Search for the cell housing the specified text and yield its (x, y) center coordinate. 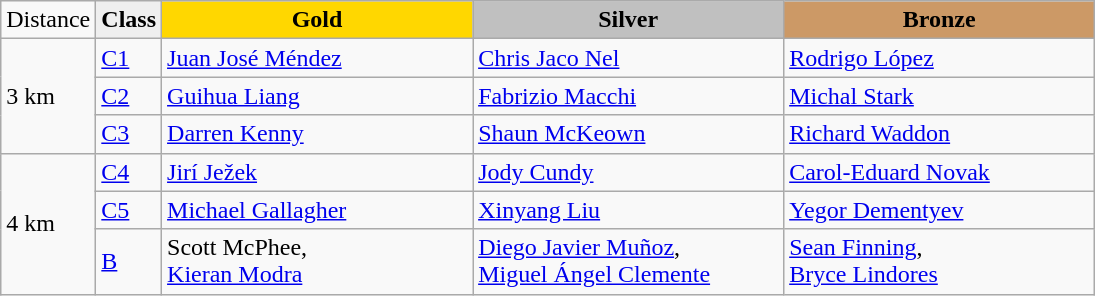
Class (129, 20)
Jody Cundy (628, 172)
Juan José Méndez (318, 58)
Sean Finning,Bryce Lindores (940, 262)
Michal Stark (940, 96)
Diego Javier Muñoz,Miguel Ángel Clemente (628, 262)
Darren Kenny (318, 134)
Shaun McKeown (628, 134)
Rodrigo López (940, 58)
Gold (318, 20)
Richard Waddon (940, 134)
Scott McPhee,Kieran Modra (318, 262)
C3 (129, 134)
Michael Gallagher (318, 210)
4 km (48, 224)
Yegor Dementyev (940, 210)
Jirí Ježek (318, 172)
Fabrizio Macchi (628, 96)
C4 (129, 172)
C1 (129, 58)
Chris Jaco Nel (628, 58)
B (129, 262)
C5 (129, 210)
Distance (48, 20)
Guihua Liang (318, 96)
3 km (48, 96)
C2 (129, 96)
Bronze (940, 20)
Xinyang Liu (628, 210)
Carol-Eduard Novak (940, 172)
Silver (628, 20)
